For the text-containing cell, return its midpoint in [X, Y] coordinate format. 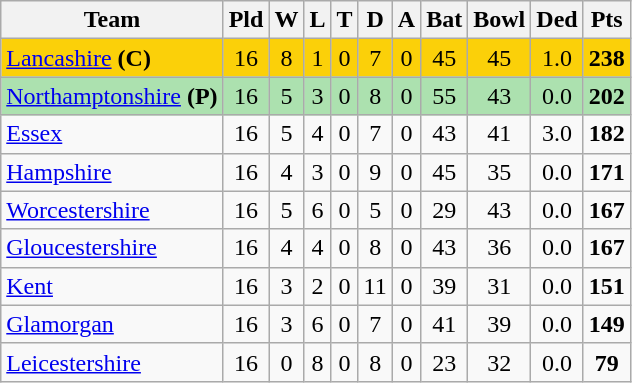
151 [606, 286]
182 [606, 134]
79 [606, 362]
L [318, 20]
A [406, 20]
2 [318, 286]
149 [606, 324]
35 [500, 172]
3.0 [557, 134]
Hampshire [112, 172]
Leicestershire [112, 362]
Northamptonshire (P) [112, 96]
Pts [606, 20]
31 [500, 286]
55 [444, 96]
171 [606, 172]
Kent [112, 286]
Bowl [500, 20]
Bat [444, 20]
Team [112, 20]
238 [606, 58]
Ded [557, 20]
T [344, 20]
D [375, 20]
Lancashire (C) [112, 58]
11 [375, 286]
Gloucestershire [112, 248]
202 [606, 96]
W [286, 20]
32 [500, 362]
36 [500, 248]
Essex [112, 134]
9 [375, 172]
Pld [246, 20]
1 [318, 58]
1.0 [557, 58]
29 [444, 210]
Worcestershire [112, 210]
23 [444, 362]
Glamorgan [112, 324]
